Scan for the cell matching the given text and deliver its [x, y] coordinate at center. 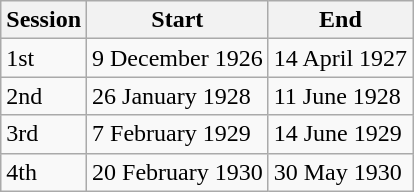
2nd [44, 96]
30 May 1930 [340, 172]
Start [178, 20]
9 December 1926 [178, 58]
3rd [44, 134]
4th [44, 172]
14 June 1929 [340, 134]
14 April 1927 [340, 58]
11 June 1928 [340, 96]
End [340, 20]
Session [44, 20]
26 January 1928 [178, 96]
7 February 1929 [178, 134]
1st [44, 58]
20 February 1930 [178, 172]
